Return [X, Y] of the center of cell containing provided text 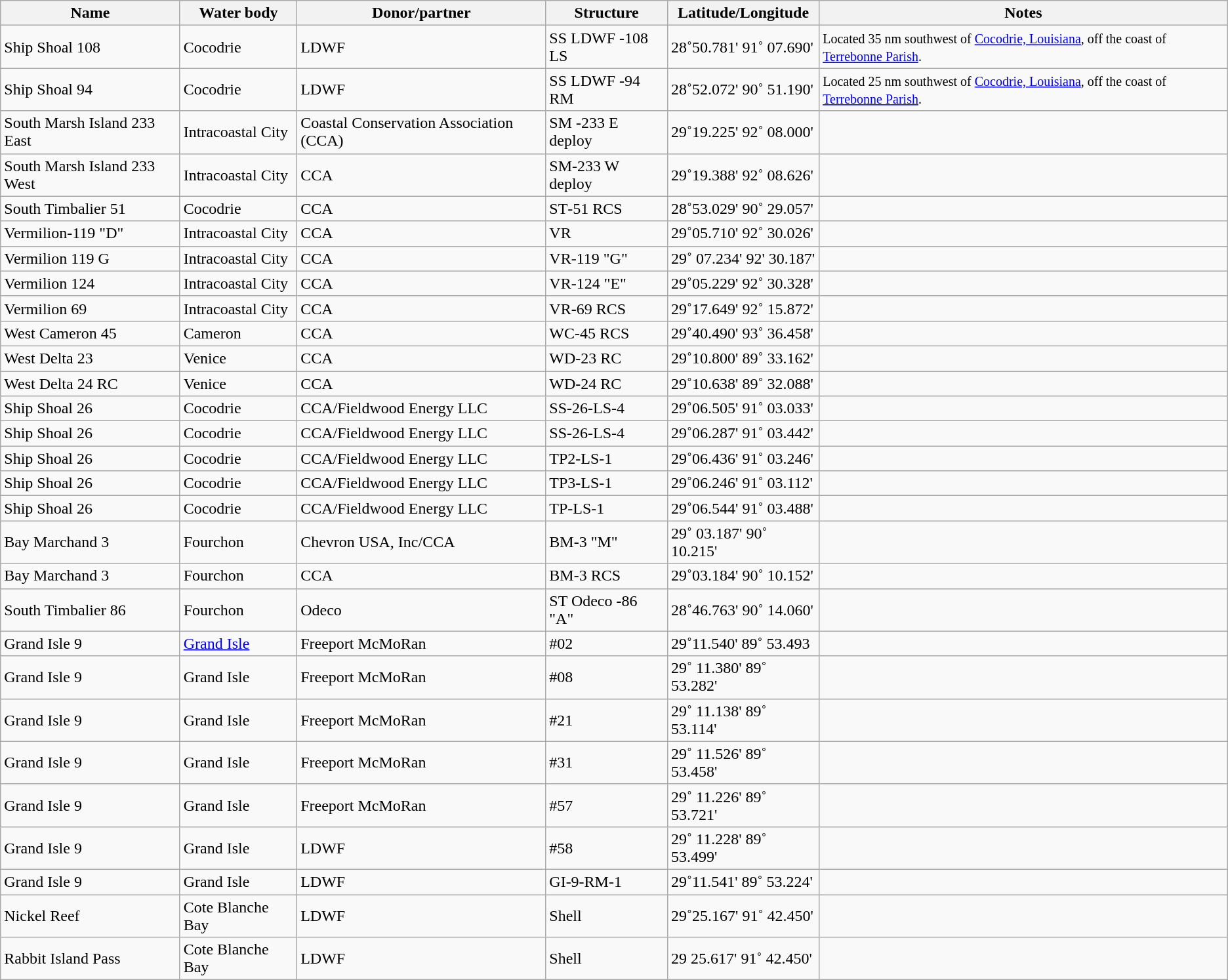
South Marsh Island 233 West [91, 174]
29˚06.436' 91˚ 03.246' [744, 459]
29˚ 11.138' 89˚ 53.114' [744, 720]
Odeco [421, 610]
29˚10.800' 89˚ 33.162' [744, 358]
29˚06.287' 91˚ 03.442' [744, 434]
BM‐3 "M" [607, 542]
#02 [607, 643]
29˚05.710' 92˚ 30.026' [744, 234]
VR [607, 234]
29˚17.649' 92˚ 15.872' [744, 308]
GI‐9‐RM‐1 [607, 882]
29˚40.490' 93˚ 36.458' [744, 333]
29˚10.638' 89˚ 32.088' [744, 384]
SM ‐233 E deploy [607, 133]
29˚19.388' 92˚ 08.626' [744, 174]
Vermilion‐119 "D" [91, 234]
ST Odeco ‐86 "A" [607, 610]
29 25.617' 91˚ 42.450' [744, 959]
Located 25 nm southwest of Cocodrie, Louisiana, off the coast of Terrebonne Parish. [1023, 89]
West Delta 23 [91, 358]
Notes [1023, 13]
Ship Shoal 94 [91, 89]
29˚ 11.228' 89˚ 53.499' [744, 847]
#57 [607, 806]
29˚06.246' 91˚ 03.112' [744, 483]
#08 [607, 677]
Structure [607, 13]
#31 [607, 762]
South Marsh Island 233 East [91, 133]
Nickel Reef [91, 916]
VR‐69 RCS [607, 308]
South Timbalier 86 [91, 610]
TP2‐LS‐1 [607, 459]
TP‐LS‐1 [607, 508]
West Delta 24 RC [91, 384]
29˚06.544' 91˚ 03.488' [744, 508]
Name [91, 13]
29˚05.229' 92˚ 30.328' [744, 283]
29˚ 07.234' 92' 30.187' [744, 258]
#21 [607, 720]
BM‐3 RCS [607, 576]
TP3‐LS‐1 [607, 483]
Rabbit Island Pass [91, 959]
29˚ 11.226' 89˚ 53.721' [744, 806]
SS-26‐LS‐4 [607, 409]
SS LDWF ‐108 LS [607, 47]
Ship Shoal 108 [91, 47]
Vermilion 69 [91, 308]
Vermilion 119 G [91, 258]
28˚53.029' 90˚ 29.057' [744, 209]
South Timbalier 51 [91, 209]
Vermilion 124 [91, 283]
WD‐24 RC [607, 384]
Coastal Conservation Association (CCA) [421, 133]
WC‐45 RCS [607, 333]
VR‐124 "E" [607, 283]
Located 35 nm southwest of Cocodrie, Louisiana, off the coast of Terrebonne Parish. [1023, 47]
29˚11.540' 89˚ 53.493 [744, 643]
SM‐233 W deploy [607, 174]
#58 [607, 847]
Cameron [238, 333]
VR‐119 "G" [607, 258]
WD‐23 RC [607, 358]
Latitude/Longitude [744, 13]
28˚52.072' 90˚ 51.190' [744, 89]
29˚25.167' 91˚ 42.450' [744, 916]
29˚06.505' 91˚ 03.033' [744, 409]
29˚ 11.380' 89˚ 53.282' [744, 677]
West Cameron 45 [91, 333]
Donor/partner [421, 13]
28˚50.781' 91˚ 07.690' [744, 47]
29˚19.225' 92˚ 08.000' [744, 133]
29˚03.184' 90˚ 10.152' [744, 576]
Chevron USA, Inc/CCA [421, 542]
28˚46.763' 90˚ 14.060' [744, 610]
29˚ 03.187' 90˚ 10.215' [744, 542]
29˚ 11.526' 89˚ 53.458' [744, 762]
29˚11.541' 89˚ 53.224' [744, 882]
ST‐51 RCS [607, 209]
Water body [238, 13]
SS‐26‐LS‐4 [607, 434]
SS LDWF ‐94 RM [607, 89]
